Return [x, y] of the center of cell containing provided text 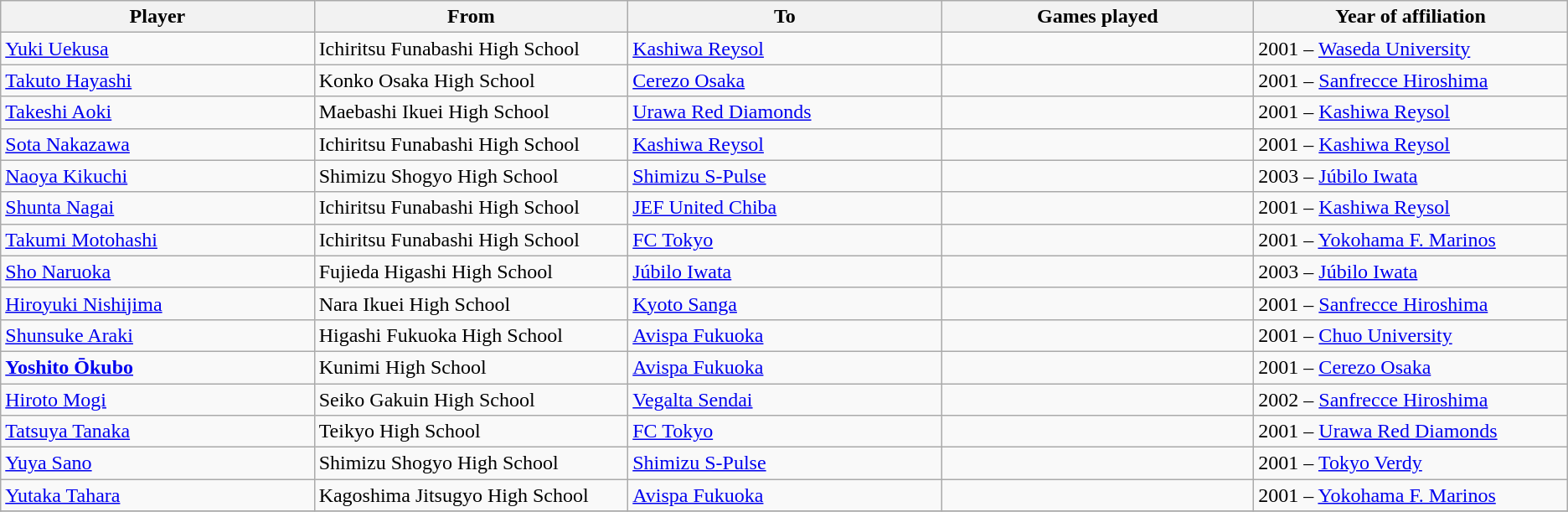
Yoshito Ōkubo [157, 367]
2001 – Urawa Red Diamonds [1411, 432]
JEF United Chiba [785, 208]
2002 – Sanfrecce Hiroshima [1411, 400]
Júbilo Iwata [785, 272]
2001 – Tokyo Verdy [1411, 463]
Player [157, 17]
Shunta Nagai [157, 208]
Yuki Uekusa [157, 49]
Teikyo High School [471, 432]
Urawa Red Diamonds [785, 112]
Nara Ikuei High School [471, 303]
2001 – Waseda University [1411, 49]
Sho Naruoka [157, 272]
Sota Nakazawa [157, 144]
To [785, 17]
Yuya Sano [157, 463]
Fujieda Higashi High School [471, 272]
Takeshi Aoki [157, 112]
Kunimi High School [471, 367]
Games played [1097, 17]
Kyoto Sanga [785, 303]
Year of affiliation [1411, 17]
Kagoshima Jitsugyo High School [471, 495]
Takuto Hayashi [157, 80]
Seiko Gakuin High School [471, 400]
Hiroyuki Nishijima [157, 303]
2001 – Cerezo Osaka [1411, 367]
Cerezo Osaka [785, 80]
Higashi Fukuoka High School [471, 335]
Maebashi Ikuei High School [471, 112]
Vegalta Sendai [785, 400]
Takumi Motohashi [157, 240]
Hiroto Mogi [157, 400]
2001 – Chuo University [1411, 335]
From [471, 17]
Konko Osaka High School [471, 80]
Yutaka Tahara [157, 495]
Shunsuke Araki [157, 335]
Tatsuya Tanaka [157, 432]
Naoya Kikuchi [157, 176]
